Scan for the cell matching the given text and deliver its [x, y] coordinate at center. 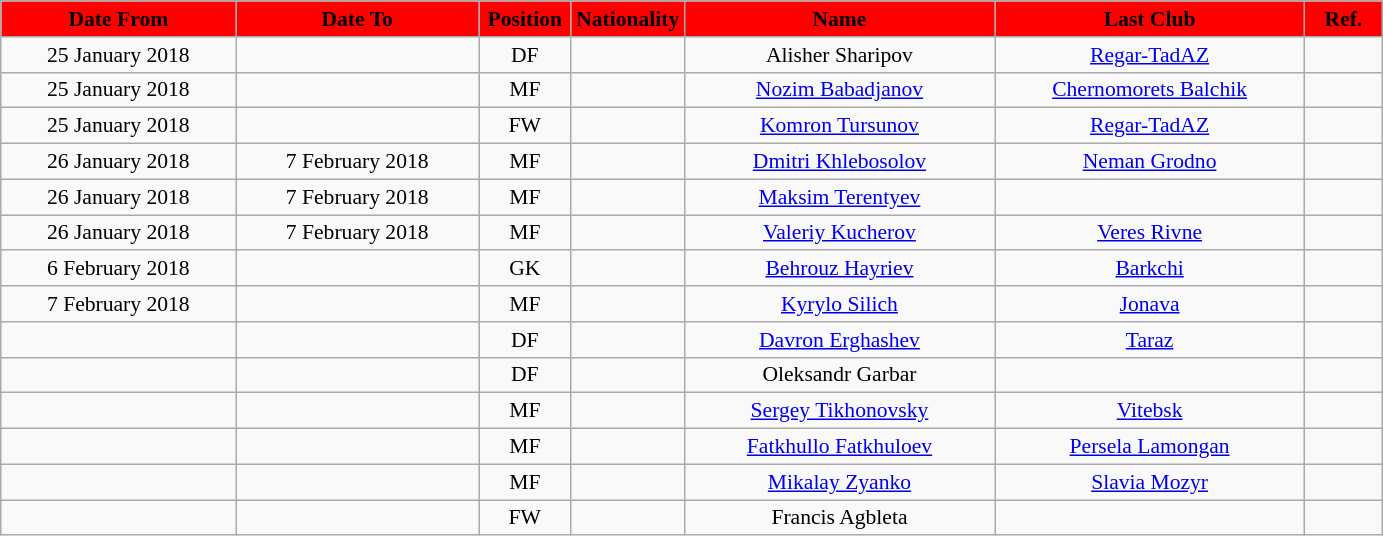
Name [839, 19]
Slavia Mozyr [1150, 482]
Taraz [1150, 340]
Dmitri Khlebosolov [839, 162]
Persela Lamongan [1150, 447]
Jonava [1150, 304]
Sergey Tikhonovsky [839, 411]
Barkchi [1150, 269]
Last Club [1150, 19]
Komron Tursunov [839, 126]
Behrouz Hayriev [839, 269]
Oleksandr Garbar [839, 375]
Nationality [628, 19]
Nozim Babadjanov [839, 90]
Ref. [1344, 19]
Position [524, 19]
Fatkhullo Fatkhuloev [839, 447]
Neman Grodno [1150, 162]
Mikalay Zyanko [839, 482]
Maksim Terentyev [839, 197]
GK [524, 269]
Valeriy Kucherov [839, 233]
Francis Agbleta [839, 518]
6 February 2018 [118, 269]
Davron Erghashev [839, 340]
Kyrylo Silich [839, 304]
Alisher Sharipov [839, 55]
Vitebsk [1150, 411]
Date To [358, 19]
Date From [118, 19]
Veres Rivne [1150, 233]
Chernomorets Balchik [1150, 90]
